Identify which cell holds the provided text, then report its (x, y) central coordinate. 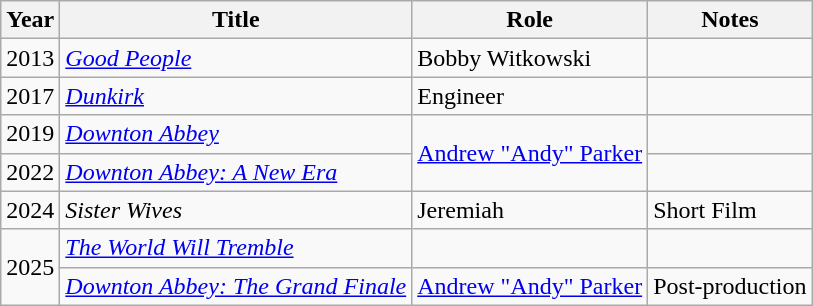
The World Will Tremble (236, 248)
Short Film (730, 210)
2024 (30, 210)
2025 (30, 267)
Sister Wives (236, 210)
2019 (30, 134)
Title (236, 20)
Jeremiah (530, 210)
Downton Abbey (236, 134)
Post-production (730, 286)
Engineer (530, 96)
Good People (236, 58)
2017 (30, 96)
Downton Abbey: The Grand Finale (236, 286)
Role (530, 20)
2013 (30, 58)
Downton Abbey: A New Era (236, 172)
Year (30, 20)
Notes (730, 20)
Dunkirk (236, 96)
Bobby Witkowski (530, 58)
2022 (30, 172)
